Pinpoint the cell where the given text exists, returning its [X, Y] midpoint coordinate. 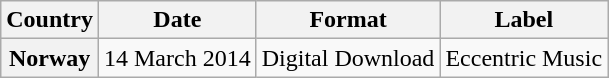
14 March 2014 [177, 58]
Norway [50, 58]
Label [524, 20]
Digital Download [348, 58]
Format [348, 20]
Date [177, 20]
Eccentric Music [524, 58]
Country [50, 20]
